Find where the given text appears and provide that cell's center as [X, Y] coordinate. 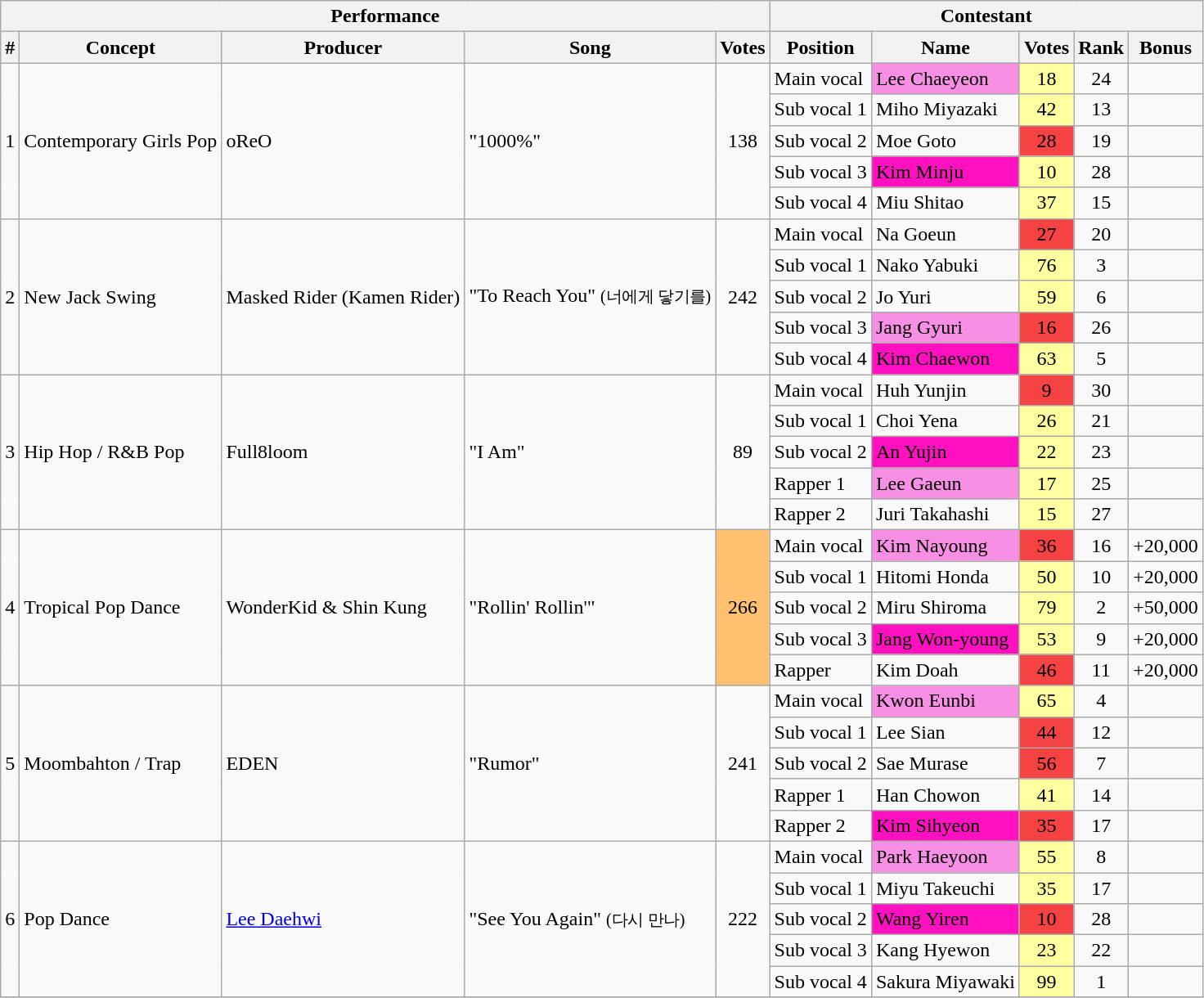
# [10, 47]
138 [743, 141]
Jang Gyuri [946, 327]
Miyu Takeuchi [946, 888]
Full8loom [344, 452]
Sakura Miyawaki [946, 982]
41 [1046, 794]
Lee Daehwi [344, 919]
13 [1101, 110]
Jang Won-young [946, 639]
Miho Miyazaki [946, 110]
Producer [344, 47]
18 [1046, 79]
Kim Chaewon [946, 358]
30 [1101, 390]
Bonus [1166, 47]
Kim Nayoung [946, 546]
Kang Hyewon [946, 951]
oReO [344, 141]
Wang Yiren [946, 919]
20 [1101, 234]
Kim Doah [946, 670]
Park Haeyoon [946, 856]
63 [1046, 358]
Jo Yuri [946, 296]
Han Chowon [946, 794]
"To Reach You" (너에게 닿기를) [591, 296]
Moe Goto [946, 141]
7 [1101, 763]
25 [1101, 483]
Sae Murase [946, 763]
44 [1046, 732]
76 [1046, 265]
New Jack Swing [121, 296]
Kwon Eunbi [946, 701]
Masked Rider (Kamen Rider) [344, 296]
"Rumor" [591, 763]
55 [1046, 856]
Moombahton / Trap [121, 763]
12 [1101, 732]
Lee Sian [946, 732]
Miru Shiroma [946, 608]
Kim Minju [946, 172]
An Yujin [946, 452]
Song [591, 47]
Lee Gaeun [946, 483]
266 [743, 608]
53 [1046, 639]
Lee Chaeyeon [946, 79]
Concept [121, 47]
19 [1101, 141]
Nako Yabuki [946, 265]
242 [743, 296]
65 [1046, 701]
Hitomi Honda [946, 577]
Tropical Pop Dance [121, 608]
Huh Yunjin [946, 390]
50 [1046, 577]
241 [743, 763]
"I Am" [591, 452]
Hip Hop / R&B Pop [121, 452]
"Rollin' Rollin'" [591, 608]
Kim Sihyeon [946, 825]
Pop Dance [121, 919]
Rank [1101, 47]
11 [1101, 670]
89 [743, 452]
99 [1046, 982]
Rapper [820, 670]
+50,000 [1166, 608]
222 [743, 919]
14 [1101, 794]
37 [1046, 203]
Position [820, 47]
EDEN [344, 763]
WonderKid & Shin Kung [344, 608]
21 [1101, 421]
Miu Shitao [946, 203]
24 [1101, 79]
36 [1046, 546]
79 [1046, 608]
Contestant [986, 16]
Name [946, 47]
"See You Again" (다시 만나) [591, 919]
59 [1046, 296]
Performance [385, 16]
Na Goeun [946, 234]
Choi Yena [946, 421]
Juri Takahashi [946, 515]
8 [1101, 856]
"1000%" [591, 141]
Contemporary Girls Pop [121, 141]
46 [1046, 670]
56 [1046, 763]
42 [1046, 110]
